Determine the (X, Y) coordinate at the center of the cell enclosing the given text.  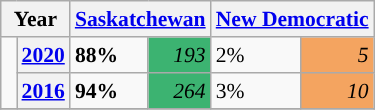
94% (109, 91)
2016 (44, 91)
Year (36, 19)
Saskatchewan (140, 19)
193 (180, 55)
3% (256, 91)
264 (180, 91)
2% (256, 55)
10 (336, 91)
New Democratic (292, 19)
2020 (44, 55)
88% (109, 55)
5 (336, 55)
